Return [x, y] of the center of cell containing provided text 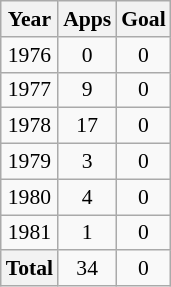
9 [87, 90]
1976 [30, 55]
1980 [30, 197]
1 [87, 233]
1981 [30, 233]
34 [87, 269]
3 [87, 162]
Year [30, 19]
Total [30, 269]
1978 [30, 126]
Goal [144, 19]
Apps [87, 19]
4 [87, 197]
1979 [30, 162]
17 [87, 126]
1977 [30, 90]
